Provide the (x, y) coordinate of the cell's center where the given text is located.  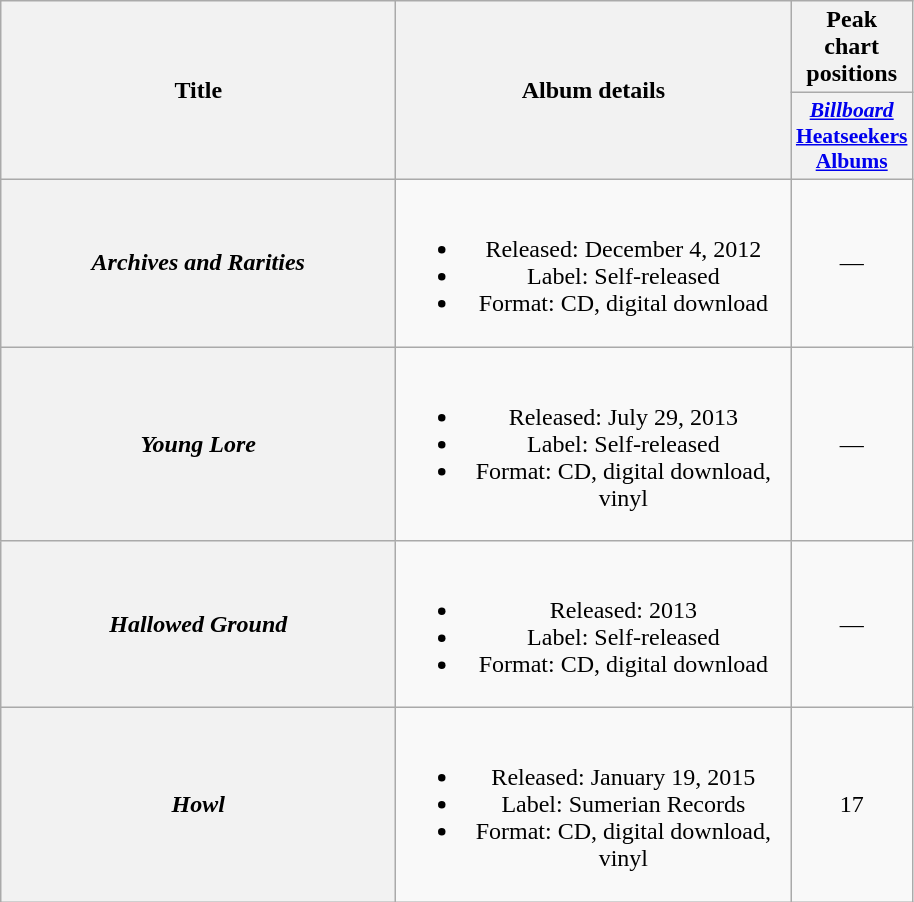
Title (198, 90)
Young Lore (198, 443)
Billboard Heatseekers Albums (852, 136)
Howl (198, 805)
Hallowed Ground (198, 624)
Archives and Rarities (198, 262)
Released: July 29, 2013Label: Self-releasedFormat: CD, digital download, vinyl (594, 443)
17 (852, 805)
Released: 2013Label: Self-releasedFormat: CD, digital download (594, 624)
Album details (594, 90)
Released: January 19, 2015Label: Sumerian RecordsFormat: CD, digital download, vinyl (594, 805)
Released: December 4, 2012Label: Self-releasedFormat: CD, digital download (594, 262)
Peak chart positions (852, 47)
